Identify which cell holds the provided text, then report its (x, y) central coordinate. 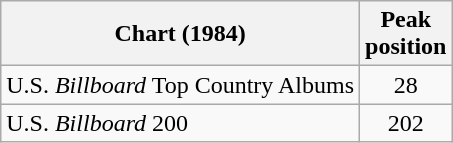
U.S. Billboard 200 (180, 123)
202 (406, 123)
U.S. Billboard Top Country Albums (180, 85)
Peakposition (406, 34)
Chart (1984) (180, 34)
28 (406, 85)
